For the text-containing cell, return its midpoint in [X, Y] coordinate format. 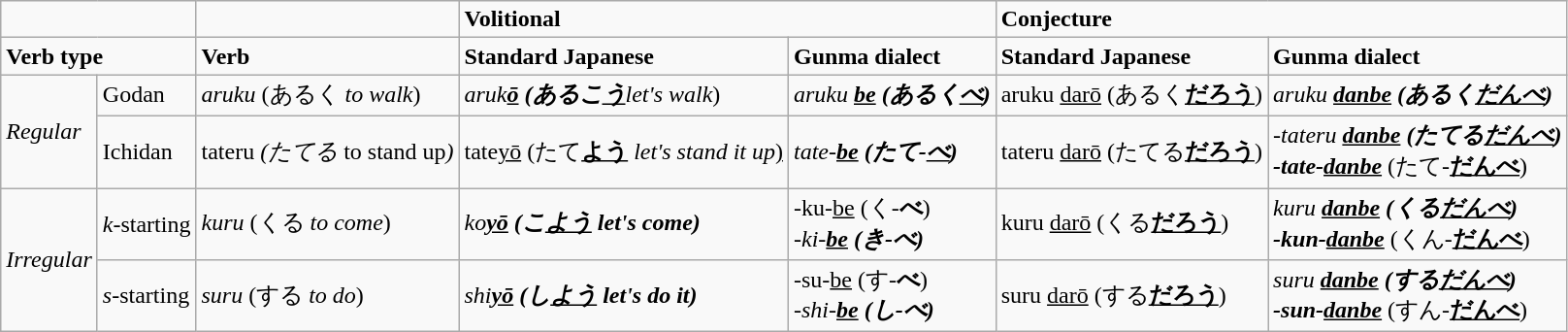
suru danbe (するだんべ)-sun-danbe (すん-だんべ) [1418, 296]
-tateru danbe (たてるだんべ)-tate-danbe (たて-だんべ) [1418, 151]
arukō (あるこうlet's walk) [623, 95]
Conjecture [1281, 19]
k-starting [147, 224]
aruku be (あるくべ) [892, 95]
tate-be (たて-べ) [892, 151]
Ichidan [147, 151]
kuru darō (くるだろう) [1131, 224]
tateru darō (たてるだろう) [1131, 151]
aruku (あるく to walk) [328, 95]
Volitional [728, 19]
-ku-be (く-べ)-ki-be (き-べ) [892, 224]
aruku darō (あるくだろう) [1131, 95]
shiyō (しよう let's do it) [623, 296]
Verb [328, 56]
Irregular [49, 260]
kuru danbe (くるだんべ)-kun-danbe (くん-だんべ) [1418, 224]
Regular [49, 132]
suru (する to do) [328, 296]
tateru (たてる to stand up) [328, 151]
koyō (こよう let's come) [623, 224]
kuru (くる to come) [328, 224]
aruku danbe (あるくだんべ) [1418, 95]
Verb type [99, 56]
tateyō (たてよう let's stand it up) [623, 151]
suru darō (するだろう) [1131, 296]
-su-be (す-べ)-shi-be (し-べ) [892, 296]
s-starting [147, 296]
Godan [147, 95]
